From the cell containing the given text, extract its center point as [x, y] coordinate. 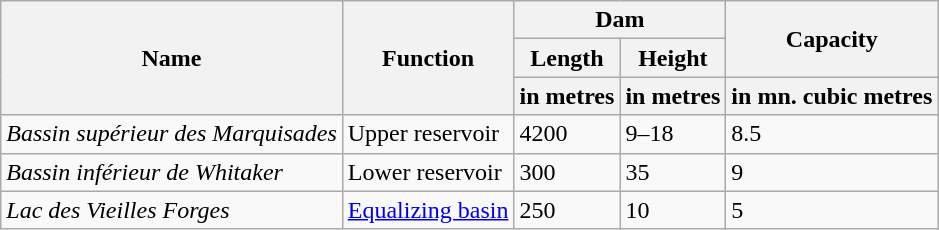
Lac des Vieilles Forges [172, 210]
10 [673, 210]
9–18 [673, 134]
250 [567, 210]
Capacity [832, 39]
8.5 [832, 134]
Equalizing basin [428, 210]
300 [567, 172]
9 [832, 172]
Length [567, 58]
Name [172, 58]
Bassin inférieur de Whitaker [172, 172]
4200 [567, 134]
Function [428, 58]
Dam [620, 20]
in mn. cubic metres [832, 96]
Bassin supérieur des Marquisades [172, 134]
5 [832, 210]
Height [673, 58]
Upper reservoir [428, 134]
Lower reservoir [428, 172]
35 [673, 172]
